Extract the [x, y] coordinate from the center of the cell holding the provided text.  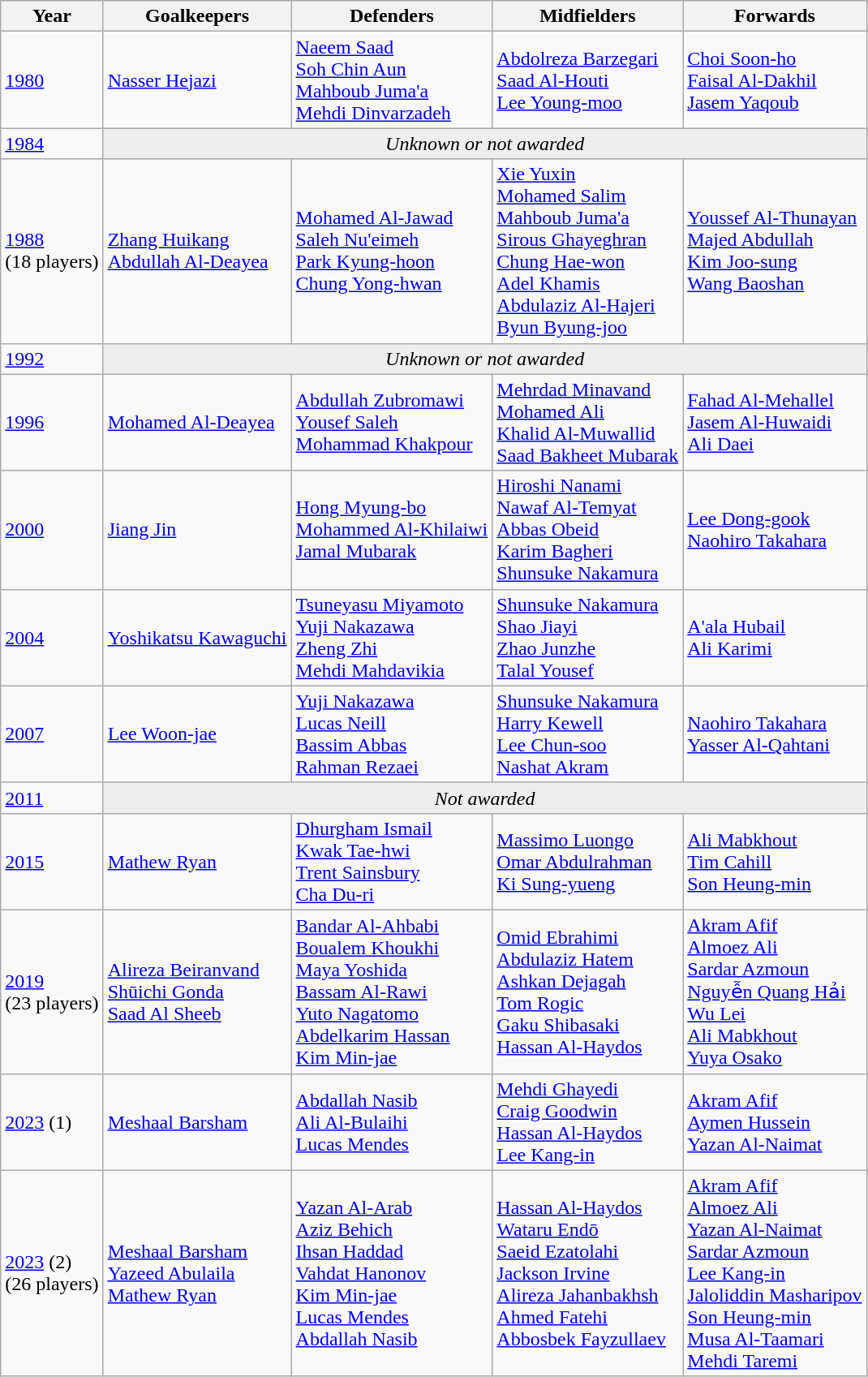
Mathew Ryan [197, 862]
Mehrdad Minavand Mohamed Ali Khalid Al-Muwallid Saad Bakheet Mubarak [587, 422]
Jiang Jin [197, 530]
Lee Dong-gook Naohiro Takahara [775, 530]
A'ala Hubail Ali Karimi [775, 638]
2000 [52, 530]
Xie Yuxin Mohamed Salim Mahboub Juma'a Sirous Ghayeghran Chung Hae-won Adel Khamis Abdulaziz Al-Hajeri Byun Byung-joo [587, 252]
2023 (1) [52, 1121]
Naeem Saad Soh Chin Aun Mahboub Juma'a Mehdi Dinvarzadeh [392, 80]
Ali Mabkhout Tim Cahill Son Heung-min [775, 862]
1980 [52, 80]
Not awarded [485, 798]
Yuji Nakazawa Lucas Neill Bassim Abbas Rahman Rezaei [392, 734]
Shunsuke Nakamura Shao Jiayi Zhao Junzhe Talal Yousef [587, 638]
Zhang Huikang Abdullah Al-Deayea [197, 252]
Akram Afif Almoez Ali Sardar Azmoun Nguyễn Quang Hải Wu Lei Ali Mabkhout Yuya Osako [775, 992]
Midfielders [587, 16]
Akram Afif Aymen Hussein Yazan Al-Naimat [775, 1121]
2007 [52, 734]
Meshaal Barsham [197, 1121]
Goalkeepers [197, 16]
Abdolreza Barzegari Saad Al-Houti Lee Young-moo [587, 80]
Mohamed Al-Jawad Saleh Nu'eimeh Park Kyung-hoon Chung Yong-hwan [392, 252]
Lee Woon-jae [197, 734]
Hiroshi Nanami Nawaf Al-Temyat Abbas Obeid Karim Bagheri Shunsuke Nakamura [587, 530]
Dhurgham Ismail Kwak Tae-hwi Trent Sainsbury Cha Du-ri [392, 862]
Akram Afif Almoez Ali Yazan Al-Naimat Sardar Azmoun Lee Kang-in Jaloliddin Masharipov Son Heung-min Musa Al-Taamari Mehdi Taremi [775, 1273]
Naohiro Takahara Yasser Al-Qahtani [775, 734]
Abdullah Zubromawi Yousef Saleh Mohammad Khakpour [392, 422]
Alireza Beiranvand Shūichi Gonda Saad Al Sheeb [197, 992]
Shunsuke Nakamura Harry Kewell Lee Chun-soo Nashat Akram [587, 734]
Youssef Al-Thunayan Majed Abdullah Kim Joo-sung Wang Baoshan [775, 252]
1996 [52, 422]
Yoshikatsu Kawaguchi [197, 638]
Hong Myung-bo Mohammed Al-Khilaiwi Jamal Mubarak [392, 530]
Nasser Hejazi [197, 80]
Mehdi Ghayedi Craig Goodwin Hassan Al-Haydos Lee Kang-in [587, 1121]
1988(18 players) [52, 252]
Mohamed Al-Deayea [197, 422]
Yazan Al-Arab Aziz Behich Ihsan Haddad Vahdat Hanonov Kim Min-jae Lucas Mendes Abdallah Nasib [392, 1273]
2011 [52, 798]
Bandar Al-Ahbabi Boualem Khoukhi Maya Yoshida Bassam Al-Rawi Yuto Nagatomo Abdelkarim Hassan Kim Min-jae [392, 992]
Defenders [392, 16]
Tsuneyasu Miyamoto Yuji Nakazawa Zheng Zhi Mehdi Mahdavikia [392, 638]
Year [52, 16]
2023 (2)(26 players) [52, 1273]
Meshaal Barsham Yazeed Abulaila Mathew Ryan [197, 1273]
2004 [52, 638]
1984 [52, 144]
1992 [52, 359]
Hassan Al-Haydos Wataru Endō Saeid Ezatolahi Jackson Irvine Alireza Jahanbakhsh Ahmed Fatehi Abbosbek Fayzullaev [587, 1273]
Fahad Al-Mehallel Jasem Al-Huwaidi Ali Daei [775, 422]
Massimo Luongo Omar Abdulrahman Ki Sung-yueng [587, 862]
Omid Ebrahimi Abdulaziz Hatem Ashkan Dejagah Tom Rogic Gaku Shibasaki Hassan Al-Haydos [587, 992]
2019(23 players) [52, 992]
2015 [52, 862]
Choi Soon-ho Faisal Al-Dakhil Jasem Yaqoub [775, 80]
Abdallah Nasib Ali Al-Bulaihi Lucas Mendes [392, 1121]
Forwards [775, 16]
